Find where the given text appears and provide that cell's center as [X, Y] coordinate. 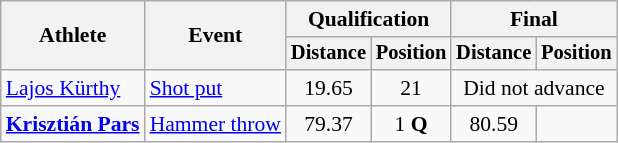
21 [411, 88]
Qualification [368, 19]
79.37 [328, 124]
Athlete [73, 36]
Did not advance [534, 88]
Lajos Kürthy [73, 88]
Event [216, 36]
19.65 [328, 88]
80.59 [494, 124]
Hammer throw [216, 124]
Shot put [216, 88]
1 Q [411, 124]
Final [534, 19]
Krisztián Pars [73, 124]
